Return [X, Y] of the center of cell containing provided text 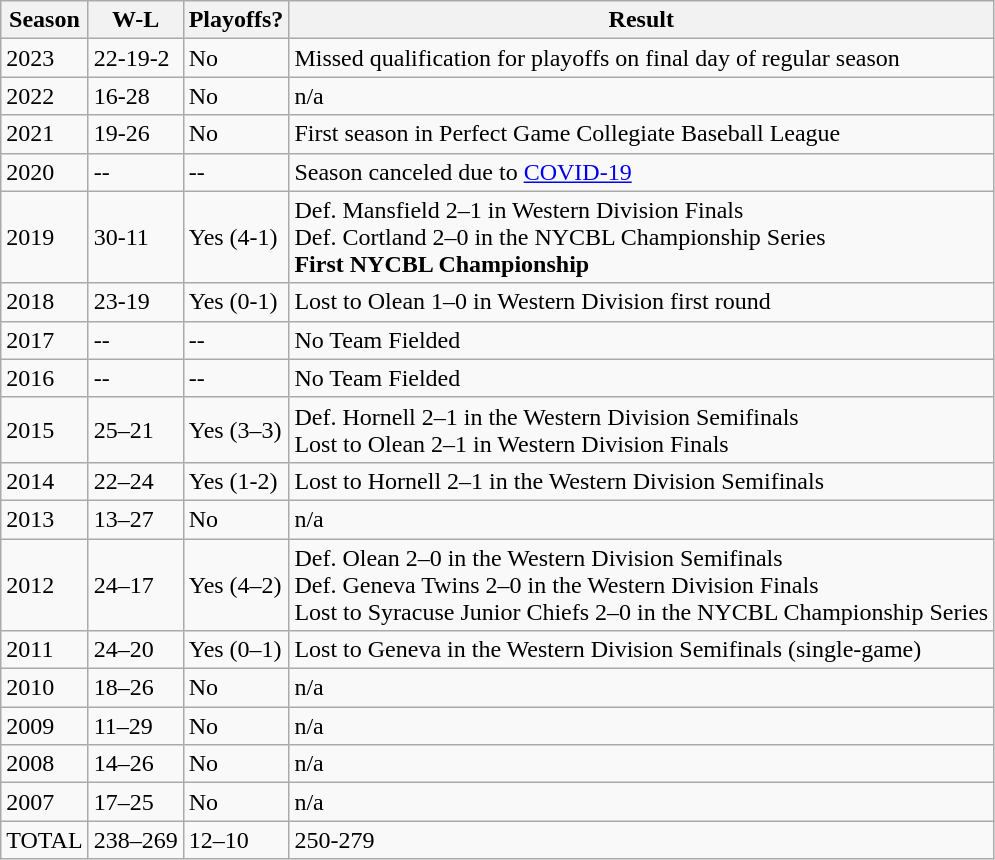
2013 [44, 519]
2019 [44, 237]
Yes (0-1) [236, 302]
12–10 [236, 840]
Season [44, 20]
24–20 [136, 650]
Season canceled due to COVID-19 [642, 172]
22–24 [136, 481]
14–26 [136, 764]
Playoffs? [236, 20]
Result [642, 20]
Yes (0–1) [236, 650]
Yes (1-2) [236, 481]
2016 [44, 378]
2007 [44, 802]
2022 [44, 96]
2011 [44, 650]
Def. Mansfield 2–1 in Western Division Finals Def. Cortland 2–0 in the NYCBL Championship Series First NYCBL Championship [642, 237]
TOTAL [44, 840]
19-26 [136, 134]
25–21 [136, 430]
Lost to Geneva in the Western Division Semifinals (single-game) [642, 650]
23-19 [136, 302]
17–25 [136, 802]
Yes (4–2) [236, 584]
W-L [136, 20]
2017 [44, 340]
Yes (4-1) [236, 237]
2018 [44, 302]
2010 [44, 688]
2008 [44, 764]
Lost to Hornell 2–1 in the Western Division Semifinals [642, 481]
24–17 [136, 584]
Missed qualification for playoffs on final day of regular season [642, 58]
13–27 [136, 519]
Yes (3–3) [236, 430]
2020 [44, 172]
2015 [44, 430]
250-279 [642, 840]
30-11 [136, 237]
First season in Perfect Game Collegiate Baseball League [642, 134]
Lost to Olean 1–0 in Western Division first round [642, 302]
2012 [44, 584]
2009 [44, 726]
18–26 [136, 688]
2014 [44, 481]
2023 [44, 58]
11–29 [136, 726]
2021 [44, 134]
22-19-2 [136, 58]
Def. Hornell 2–1 in the Western Division Semifinals Lost to Olean 2–1 in Western Division Finals [642, 430]
16-28 [136, 96]
238–269 [136, 840]
